Extract the [X, Y] coordinate from the center of the cell holding the provided text.  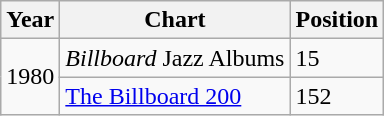
The Billboard 200 [175, 96]
Position [337, 20]
Billboard Jazz Albums [175, 58]
1980 [30, 77]
Chart [175, 20]
15 [337, 58]
Year [30, 20]
152 [337, 96]
